Find where the given text appears and provide that cell's center as (X, Y) coordinate. 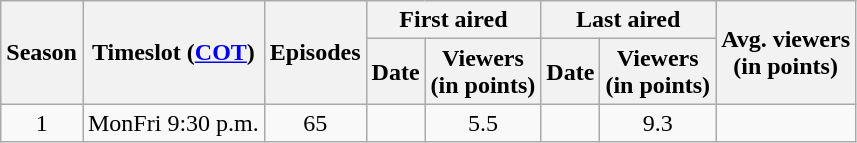
Episodes (315, 52)
65 (315, 123)
MonFri 9:30 p.m. (173, 123)
Timeslot (COT) (173, 52)
9.3 (658, 123)
Last aired (628, 20)
5.5 (483, 123)
1 (42, 123)
Avg. viewers(in points) (786, 52)
Season (42, 52)
First aired (454, 20)
